Provide the [x, y] coordinate of the cell's center where the given text is located.  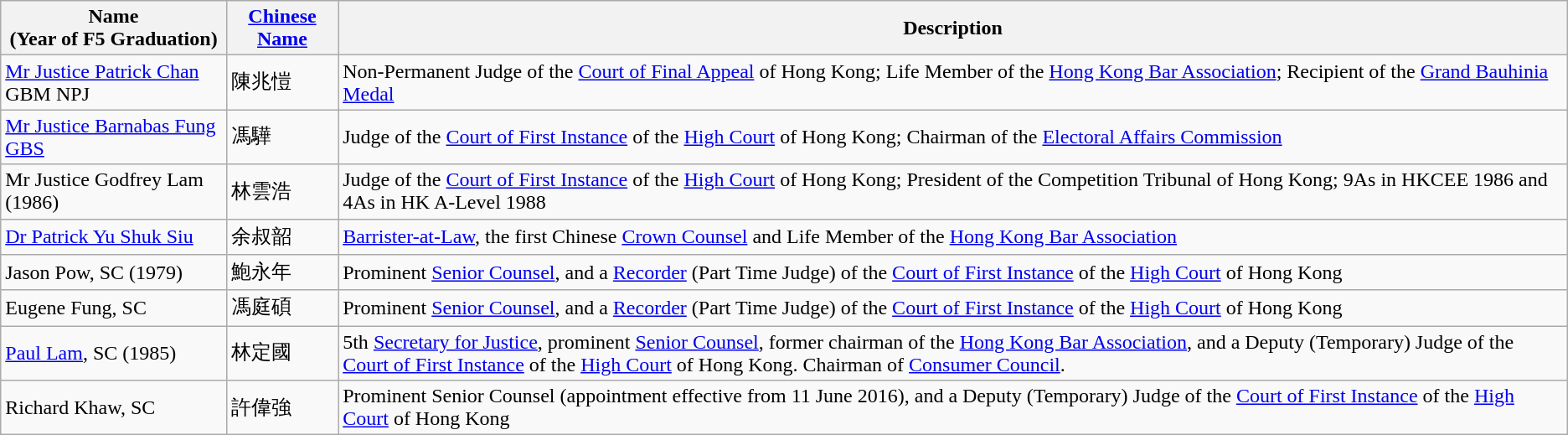
林定國 [281, 354]
Richard Khaw, SC [114, 407]
Eugene Fung, SC [114, 308]
Non-Permanent Judge of the Court of Final Appeal of Hong Kong; Life Member of the Hong Kong Bar Association; Recipient of the Grand Bauhinia Medal [953, 82]
許偉強 [281, 407]
Barrister-at-Law, the first Chinese Crown Counsel and Life Member of the Hong Kong Bar Association [953, 236]
鮑永年 [281, 273]
余叔韶 [281, 236]
Chinese Name [281, 28]
陳兆愷 [281, 82]
Jason Pow, SC (1979) [114, 273]
Name(Year of F5 Graduation) [114, 28]
Mr Justice Godfrey Lam (1986) [114, 191]
林雲浩 [281, 191]
Dr Patrick Yu Shuk Siu [114, 236]
Description [953, 28]
馮驊 [281, 137]
Paul Lam, SC (1985) [114, 354]
Mr Justice Patrick Chan GBM NPJ [114, 82]
Mr Justice Barnabas Fung GBS [114, 137]
Judge of the Court of First Instance of the High Court of Hong Kong; Chairman of the Electoral Affairs Commission [953, 137]
馮庭碩 [281, 308]
